Output the [X, Y] coordinate of the center of the cell containing the given text.  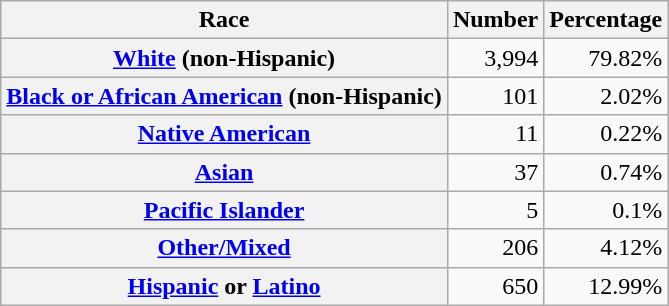
12.99% [606, 286]
79.82% [606, 58]
Percentage [606, 20]
White (non-Hispanic) [224, 58]
Other/Mixed [224, 248]
0.1% [606, 210]
101 [495, 96]
0.74% [606, 172]
11 [495, 134]
Race [224, 20]
206 [495, 248]
4.12% [606, 248]
0.22% [606, 134]
5 [495, 210]
3,994 [495, 58]
Asian [224, 172]
Number [495, 20]
650 [495, 286]
37 [495, 172]
Native American [224, 134]
2.02% [606, 96]
Hispanic or Latino [224, 286]
Pacific Islander [224, 210]
Black or African American (non-Hispanic) [224, 96]
